Return the (x, y) coordinate for the center point of the cell that contains the specified text.  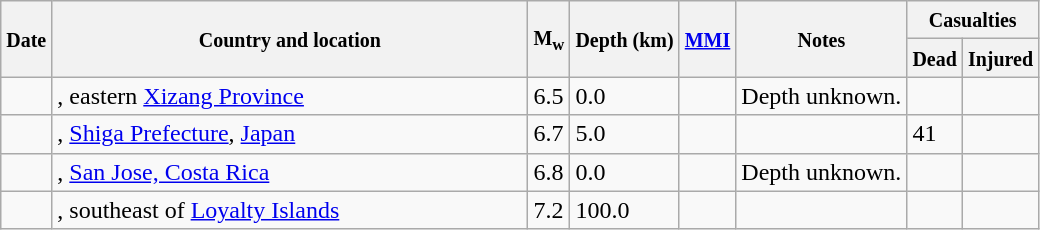
Notes (822, 39)
5.0 (624, 134)
6.5 (549, 96)
, Shiga Prefecture, Japan (290, 134)
Casualties (973, 20)
Depth (km) (624, 39)
Mw (549, 39)
41 (935, 134)
Injured (1000, 58)
6.8 (549, 172)
6.7 (549, 134)
7.2 (549, 210)
MMI (708, 39)
100.0 (624, 210)
Dead (935, 58)
Date (26, 39)
, southeast of Loyalty Islands (290, 210)
Country and location (290, 39)
, eastern Xizang Province (290, 96)
, San Jose, Costa Rica (290, 172)
